Identify which cell holds the provided text, then report its [X, Y] central coordinate. 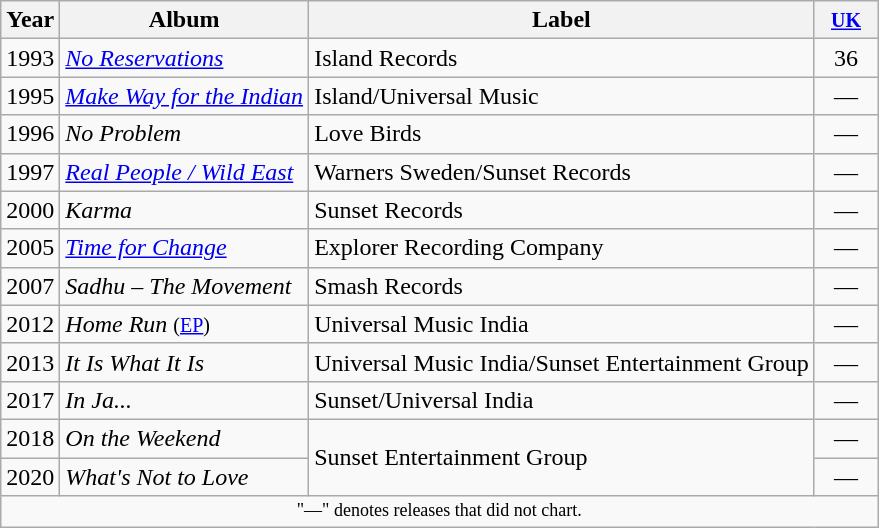
36 [846, 58]
"—" denotes releases that did not chart. [440, 512]
Make Way for the Indian [184, 96]
1993 [30, 58]
Sunset Entertainment Group [562, 457]
2000 [30, 210]
2017 [30, 400]
2018 [30, 438]
2012 [30, 324]
Label [562, 20]
UK [846, 20]
Warners Sweden/Sunset Records [562, 172]
Album [184, 20]
Universal Music India/Sunset Entertainment Group [562, 362]
1996 [30, 134]
In Ja... [184, 400]
On the Weekend [184, 438]
No Problem [184, 134]
Year [30, 20]
Island Records [562, 58]
Universal Music India [562, 324]
1995 [30, 96]
2007 [30, 286]
Home Run (EP) [184, 324]
Real People / Wild East [184, 172]
Sadhu – The Movement [184, 286]
Smash Records [562, 286]
1997 [30, 172]
2020 [30, 477]
Love Birds [562, 134]
It Is What It Is [184, 362]
No Reservations [184, 58]
What's Not to Love [184, 477]
Sunset/Universal India [562, 400]
Time for Change [184, 248]
Explorer Recording Company [562, 248]
Sunset Records [562, 210]
2005 [30, 248]
Island/Universal Music [562, 96]
2013 [30, 362]
Karma [184, 210]
